Extract the [X, Y] coordinate from the center of the cell holding the provided text.  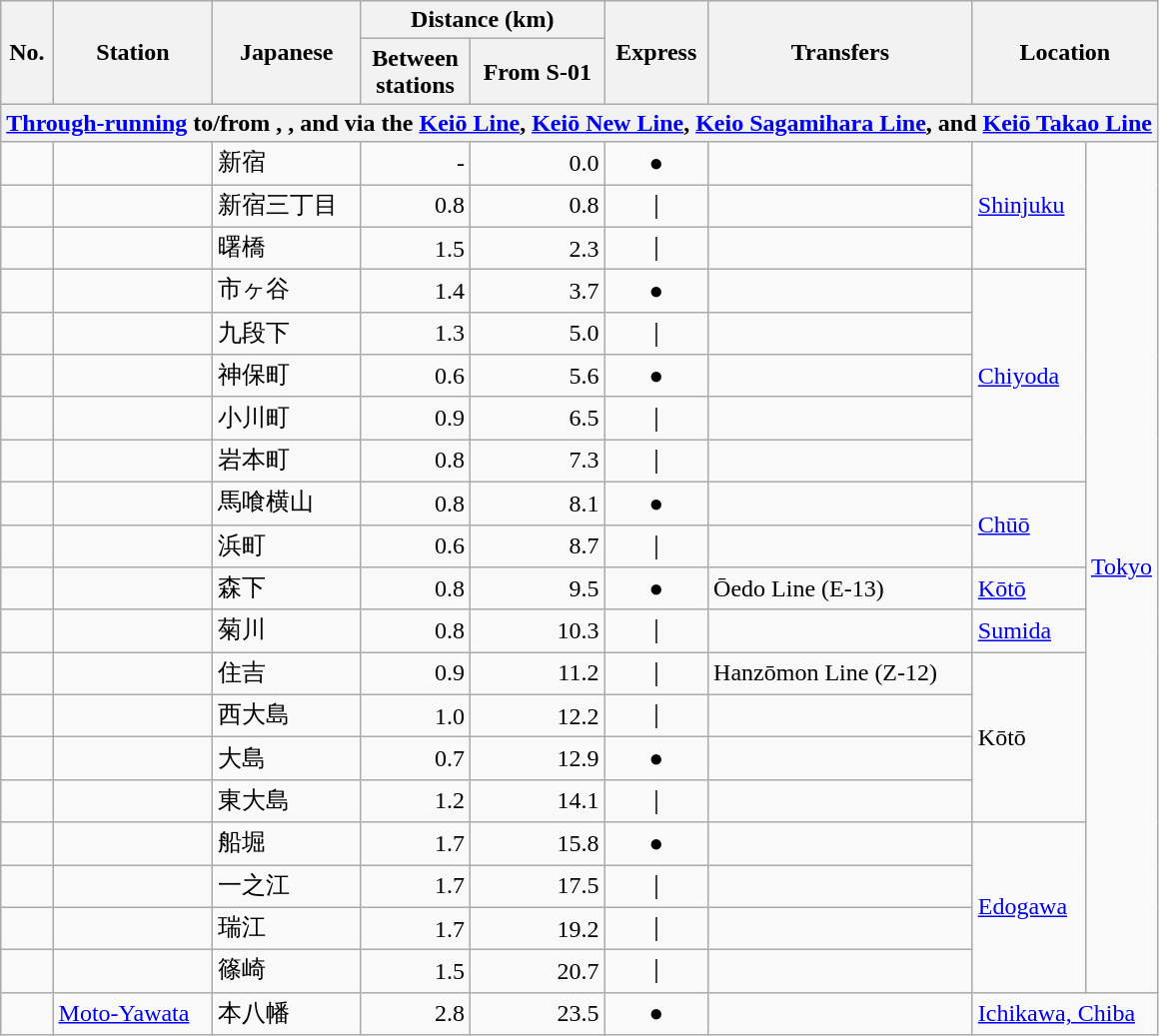
7.3 [538, 462]
Edogawa [1029, 907]
Through-running to/from , , and via the Keiō Line, Keiō New Line, Keio Sagamihara Line, and Keiō Takao Line [579, 123]
1.3 [416, 334]
1.2 [416, 801]
3.7 [538, 292]
曙橋 [287, 248]
0.0 [538, 164]
馬喰横山 [287, 504]
浜町 [287, 545]
Chiyoda [1029, 376]
市ヶ谷 [287, 292]
新宿 [287, 164]
17.5 [538, 887]
Transfers [841, 52]
Express [656, 52]
新宿三丁目 [287, 206]
5.0 [538, 334]
西大島 [287, 715]
19.2 [538, 929]
Chūō [1029, 523]
Station [133, 52]
23.5 [538, 1013]
Hanzōmon Line (Z-12) [841, 673]
2.8 [416, 1013]
Ichikawa, Chiba [1065, 1013]
15.8 [538, 843]
From S-01 [538, 72]
1.4 [416, 292]
2.3 [538, 248]
菊川 [287, 631]
Japanese [287, 52]
- [416, 164]
本八幡 [287, 1013]
住吉 [287, 673]
Location [1065, 52]
14.1 [538, 801]
11.2 [538, 673]
0.7 [416, 759]
12.2 [538, 715]
大島 [287, 759]
森下 [287, 589]
Distance (km) [483, 20]
一之江 [287, 887]
篠崎 [287, 971]
9.5 [538, 589]
九段下 [287, 334]
10.3 [538, 631]
20.7 [538, 971]
Betweenstations [416, 72]
船堀 [287, 843]
12.9 [538, 759]
小川町 [287, 418]
5.6 [538, 376]
Tokyo [1121, 567]
Sumida [1029, 631]
No. [27, 52]
東大島 [287, 801]
岩本町 [287, 462]
8.1 [538, 504]
Shinjuku [1029, 206]
6.5 [538, 418]
神保町 [287, 376]
瑞江 [287, 929]
Moto-Yawata [133, 1013]
Ōedo Line (E-13) [841, 589]
8.7 [538, 545]
1.0 [416, 715]
